Locate the cell with the specified text and output its (X, Y) center coordinate. 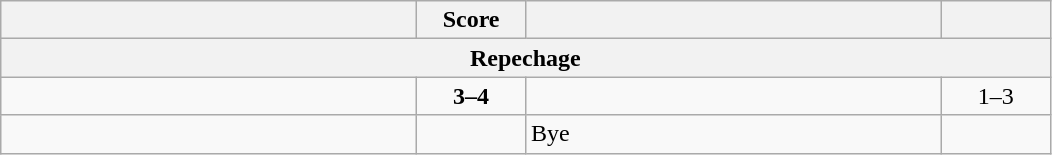
Repechage (526, 58)
Bye (733, 134)
Score (472, 20)
1–3 (996, 96)
3–4 (472, 96)
